Output the (X, Y) coordinate of the center of the cell containing the given text.  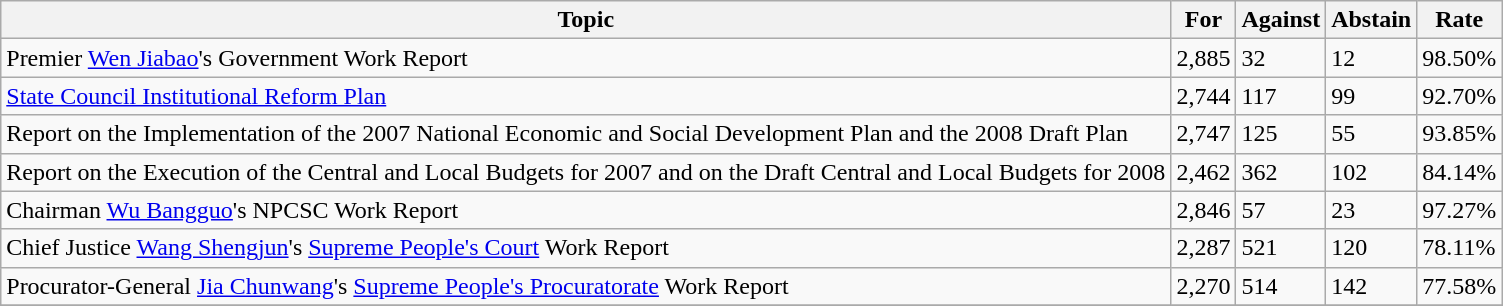
521 (1281, 248)
Against (1281, 20)
Abstain (1372, 20)
2,846 (1204, 210)
93.85% (1460, 134)
92.70% (1460, 96)
2,462 (1204, 172)
2,270 (1204, 286)
Report on the Execution of the Central and Local Budgets for 2007 and on the Draft Central and Local Budgets for 2008 (586, 172)
State Council Institutional Reform Plan (586, 96)
Topic (586, 20)
2,747 (1204, 134)
32 (1281, 58)
84.14% (1460, 172)
514 (1281, 286)
97.27% (1460, 210)
142 (1372, 286)
Premier Wen Jiabao's Government Work Report (586, 58)
2,744 (1204, 96)
Chairman Wu Bangguo's NPCSC Work Report (586, 210)
102 (1372, 172)
12 (1372, 58)
125 (1281, 134)
120 (1372, 248)
98.50% (1460, 58)
99 (1372, 96)
Rate (1460, 20)
Chief Justice Wang Shengjun's Supreme People's Court Work Report (586, 248)
23 (1372, 210)
117 (1281, 96)
Procurator-General Jia Chunwang's Supreme People's Procuratorate Work Report (586, 286)
2,287 (1204, 248)
55 (1372, 134)
Report on the Implementation of the 2007 National Economic and Social Development Plan and the 2008 Draft Plan (586, 134)
77.58% (1460, 286)
For (1204, 20)
57 (1281, 210)
2,885 (1204, 58)
362 (1281, 172)
78.11% (1460, 248)
